Search for the cell housing the specified text and yield its (X, Y) center coordinate. 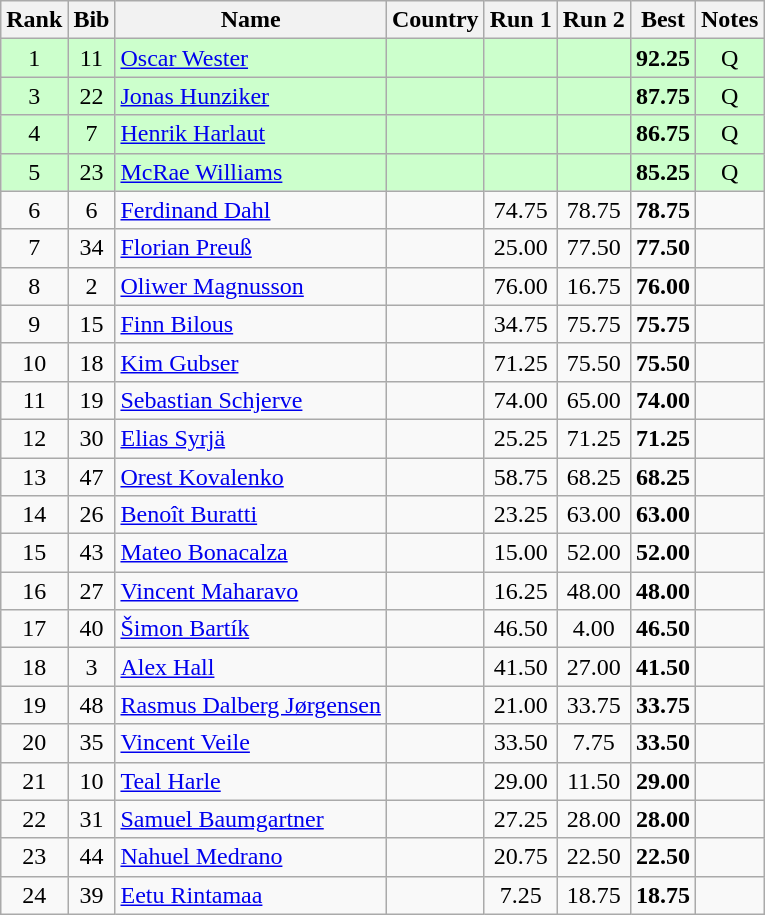
20 (34, 743)
47 (92, 477)
Vincent Veile (250, 743)
Rank (34, 20)
4 (34, 134)
Country (435, 20)
Florian Preuß (250, 248)
15.00 (520, 553)
Name (250, 20)
13 (34, 477)
74.75 (520, 210)
Kim Gubser (250, 362)
Run 1 (520, 20)
16 (34, 591)
26 (92, 515)
2 (92, 286)
34 (92, 248)
17 (34, 629)
Jonas Hunziker (250, 96)
21.00 (520, 705)
Run 2 (594, 20)
8 (34, 286)
Orest Kovalenko (250, 477)
Notes (729, 20)
Samuel Baumgartner (250, 819)
20.75 (520, 857)
Oscar Wester (250, 58)
Vincent Maharavo (250, 591)
25.25 (520, 438)
35 (92, 743)
27.00 (594, 667)
Bib (92, 20)
Sebastian Schjerve (250, 400)
Henrik Harlaut (250, 134)
Oliwer Magnusson (250, 286)
39 (92, 895)
Finn Bilous (250, 324)
65.00 (594, 400)
85.25 (662, 172)
Best (662, 20)
16.25 (520, 591)
44 (92, 857)
Eetu Rintamaa (250, 895)
Teal Harle (250, 781)
5 (34, 172)
Mateo Bonacalza (250, 553)
Ferdinand Dahl (250, 210)
Benoît Buratti (250, 515)
86.75 (662, 134)
48 (92, 705)
27 (92, 591)
25.00 (520, 248)
9 (34, 324)
11.50 (594, 781)
23.25 (520, 515)
Rasmus Dalberg Jørgensen (250, 705)
McRae Williams (250, 172)
16.75 (594, 286)
4.00 (594, 629)
7.25 (520, 895)
Elias Syrjä (250, 438)
24 (34, 895)
58.75 (520, 477)
27.25 (520, 819)
Alex Hall (250, 667)
92.25 (662, 58)
Nahuel Medrano (250, 857)
Šimon Bartík (250, 629)
31 (92, 819)
87.75 (662, 96)
1 (34, 58)
12 (34, 438)
30 (92, 438)
34.75 (520, 324)
40 (92, 629)
7.75 (594, 743)
14 (34, 515)
21 (34, 781)
43 (92, 553)
